Return the (X, Y) coordinate for the center point of the cell that contains the specified text.  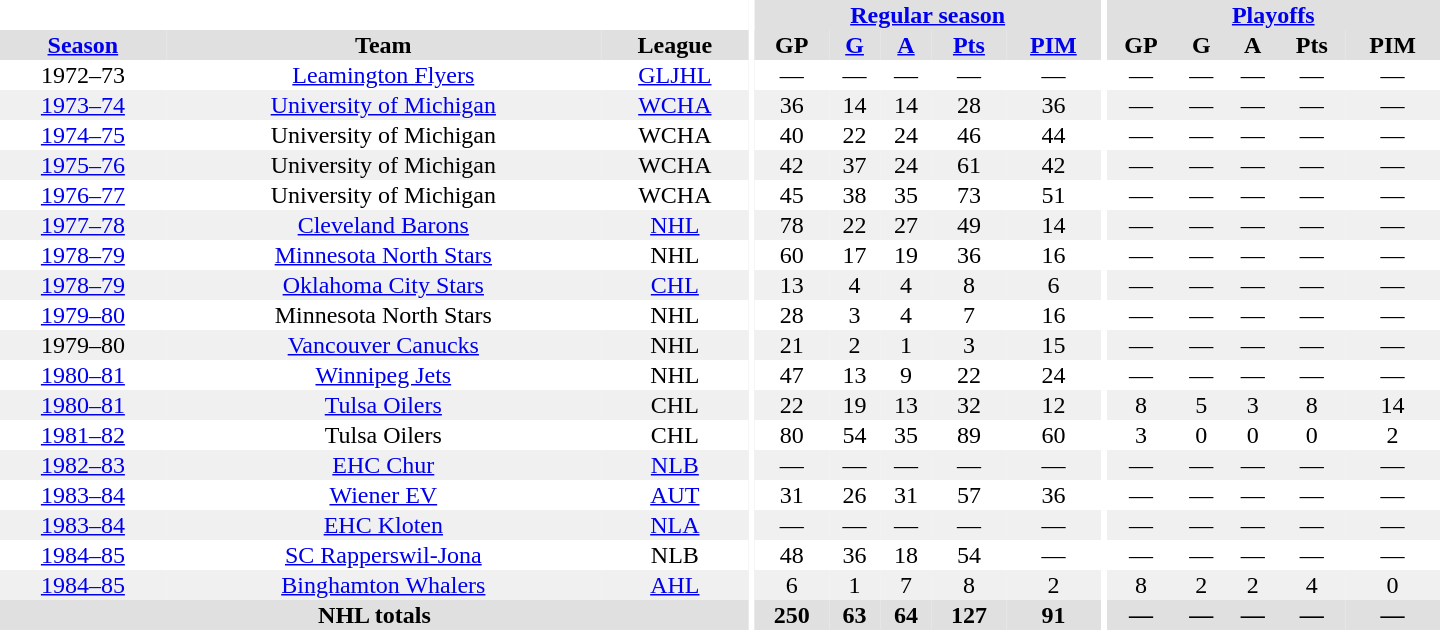
Leamington Flyers (384, 75)
48 (792, 555)
1973–74 (83, 105)
1974–75 (83, 135)
64 (906, 615)
40 (792, 135)
80 (792, 435)
47 (792, 375)
Oklahoma City Stars (384, 285)
91 (1054, 615)
5 (1202, 405)
250 (792, 615)
44 (1054, 135)
NHL totals (374, 615)
63 (854, 615)
9 (906, 375)
Regular season (928, 15)
Binghamton Whalers (384, 585)
NLA (675, 525)
1972–73 (83, 75)
Team (384, 45)
1977–78 (83, 225)
89 (969, 435)
17 (854, 255)
Vancouver Canucks (384, 345)
21 (792, 345)
Cleveland Barons (384, 225)
AUT (675, 495)
61 (969, 165)
EHC Chur (384, 465)
15 (1054, 345)
Wiener EV (384, 495)
1976–77 (83, 195)
26 (854, 495)
12 (1054, 405)
38 (854, 195)
SC Rapperswil-Jona (384, 555)
1975–76 (83, 165)
1981–82 (83, 435)
EHC Kloten (384, 525)
73 (969, 195)
78 (792, 225)
27 (906, 225)
GLJHL (675, 75)
AHL (675, 585)
49 (969, 225)
32 (969, 405)
127 (969, 615)
57 (969, 495)
51 (1054, 195)
League (675, 45)
18 (906, 555)
Playoffs (1273, 15)
45 (792, 195)
1982–83 (83, 465)
46 (969, 135)
Season (83, 45)
37 (854, 165)
Winnipeg Jets (384, 375)
